Return (X, Y) of the center of cell containing provided text 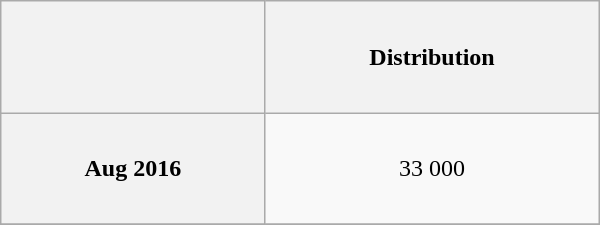
Distribution (432, 57)
33 000 (432, 168)
Aug 2016 (133, 168)
